Detect which cell encompasses the target text, then output its (x, y) center coordinate. 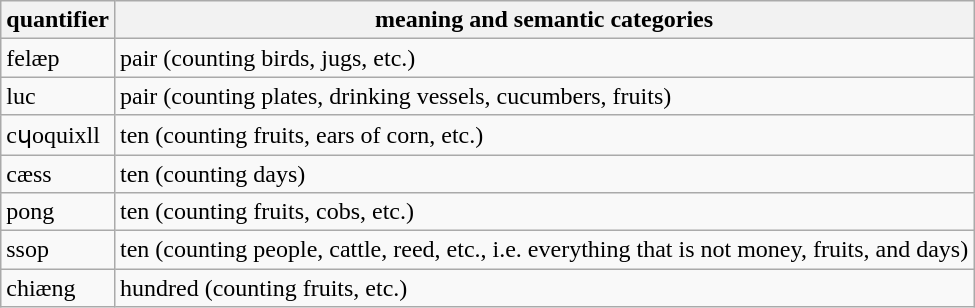
quantifier (58, 20)
felæp (58, 58)
ten (counting fruits, ears of corn, etc.) (544, 135)
luc (58, 96)
cæss (58, 173)
pair (counting birds, jugs, etc.) (544, 58)
pong (58, 212)
chiæng (58, 288)
pair (counting plates, drinking vessels, cucumbers, fruits) (544, 96)
ssop (58, 250)
ten (counting days) (544, 173)
hundred (counting fruits, etc.) (544, 288)
ten (counting people, cattle, reed, etc., i.e. everything that is not money, fruits, and days) (544, 250)
ten (counting fruits, cobs, etc.) (544, 212)
cɥoquixll (58, 135)
meaning and semantic categories (544, 20)
